Return the (X, Y) coordinate for the center point of the cell that contains the specified text.  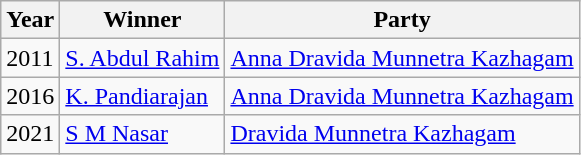
2021 (30, 134)
K. Pandiarajan (142, 96)
2011 (30, 58)
Year (30, 20)
S M Nasar (142, 134)
2016 (30, 96)
S. Abdul Rahim (142, 58)
Party (402, 20)
Dravida Munnetra Kazhagam (402, 134)
Winner (142, 20)
